Search for the cell housing the specified text and yield its [x, y] center coordinate. 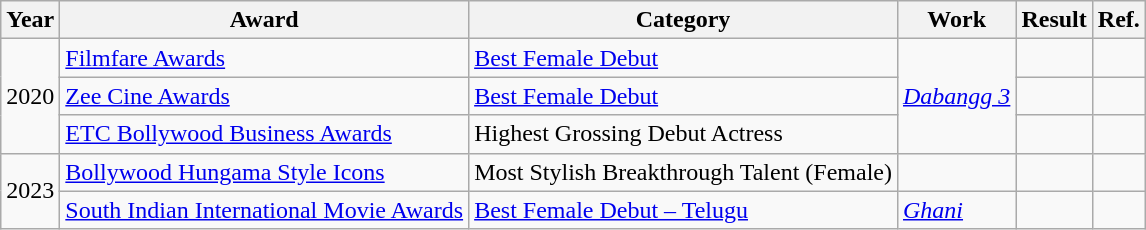
Highest Grossing Debut Actress [684, 134]
Category [684, 20]
Year [30, 20]
Result [1054, 20]
Best Female Debut – Telugu [684, 210]
2020 [30, 96]
Bollywood Hungama Style Icons [264, 172]
Zee Cine Awards [264, 96]
Dabangg 3 [956, 96]
Ghani [956, 210]
2023 [30, 191]
Ref. [1118, 20]
Work [956, 20]
Most Stylish Breakthrough Talent (Female) [684, 172]
Award [264, 20]
Filmfare Awards [264, 58]
South Indian International Movie Awards [264, 210]
ETC Bollywood Business Awards [264, 134]
